Determine the [x, y] coordinate at the center of the cell enclosing the given text.  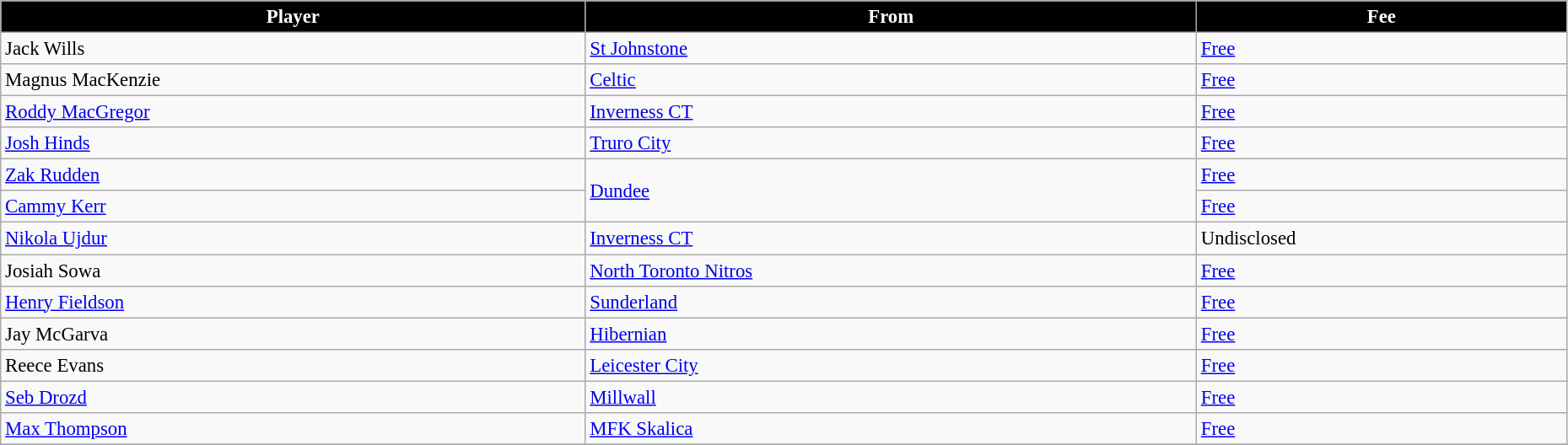
Player [294, 17]
Fee [1382, 17]
Cammy Kerr [294, 206]
Josiah Sowa [294, 271]
Seb Drozd [294, 397]
Millwall [891, 397]
MFK Skalica [891, 429]
Jack Wills [294, 49]
Roddy MacGregor [294, 112]
St Johnstone [891, 49]
Sunderland [891, 302]
Celtic [891, 80]
Jay McGarva [294, 334]
Nikola Ujdur [294, 239]
Josh Hinds [294, 143]
North Toronto Nitros [891, 271]
Zak Rudden [294, 175]
Reece Evans [294, 365]
Undisclosed [1382, 239]
Leicester City [891, 365]
Dundee [891, 190]
Hibernian [891, 334]
Magnus MacKenzie [294, 80]
Truro City [891, 143]
Max Thompson [294, 429]
From [891, 17]
Henry Fieldson [294, 302]
